Detect which cell encompasses the target text, then output its [X, Y] center coordinate. 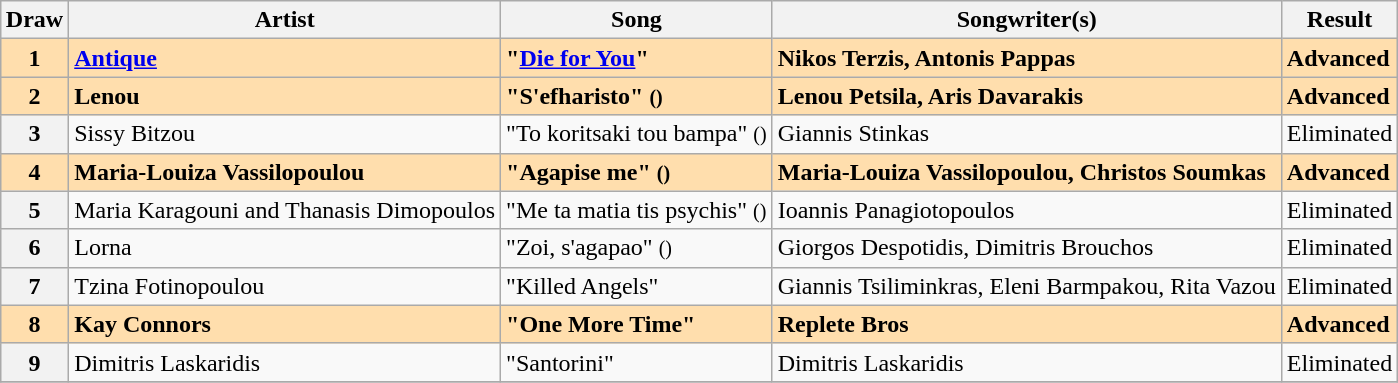
Song [637, 20]
7 [34, 286]
Maria Karagouni and Thanasis Dimopoulos [285, 210]
Kay Connors [285, 324]
Maria-Louiza Vassilopoulou [285, 172]
Antique [285, 58]
Sissy Bitzou [285, 134]
5 [34, 210]
"Agapise me" () [637, 172]
Tzina Fotinopoulou [285, 286]
Maria-Louiza Vassilopoulou, Christos Soumkas [1026, 172]
Ioannis Panagiotopoulos [1026, 210]
"To koritsaki tou bampa" () [637, 134]
Artist [285, 20]
Lenou Petsila, Aris Davarakis [1026, 96]
"Die for You" [637, 58]
4 [34, 172]
3 [34, 134]
"Santorini" [637, 362]
Giannis Stinkas [1026, 134]
8 [34, 324]
2 [34, 96]
"Killed Angels" [637, 286]
"One More Time" [637, 324]
1 [34, 58]
Nikos Terzis, Antonis Pappas [1026, 58]
Songwriter(s) [1026, 20]
Result [1339, 20]
Lorna [285, 248]
"S'efharisto" () [637, 96]
Replete Bros [1026, 324]
Draw [34, 20]
Giorgos Despotidis, Dimitris Brouchos [1026, 248]
Giannis Tsiliminkras, Eleni Barmpakou, Rita Vazou [1026, 286]
"Me ta matia tis psychis" () [637, 210]
6 [34, 248]
Lenou [285, 96]
"Zoi, s'agapao" () [637, 248]
9 [34, 362]
